Locate the cell with the specified text and output its [X, Y] center coordinate. 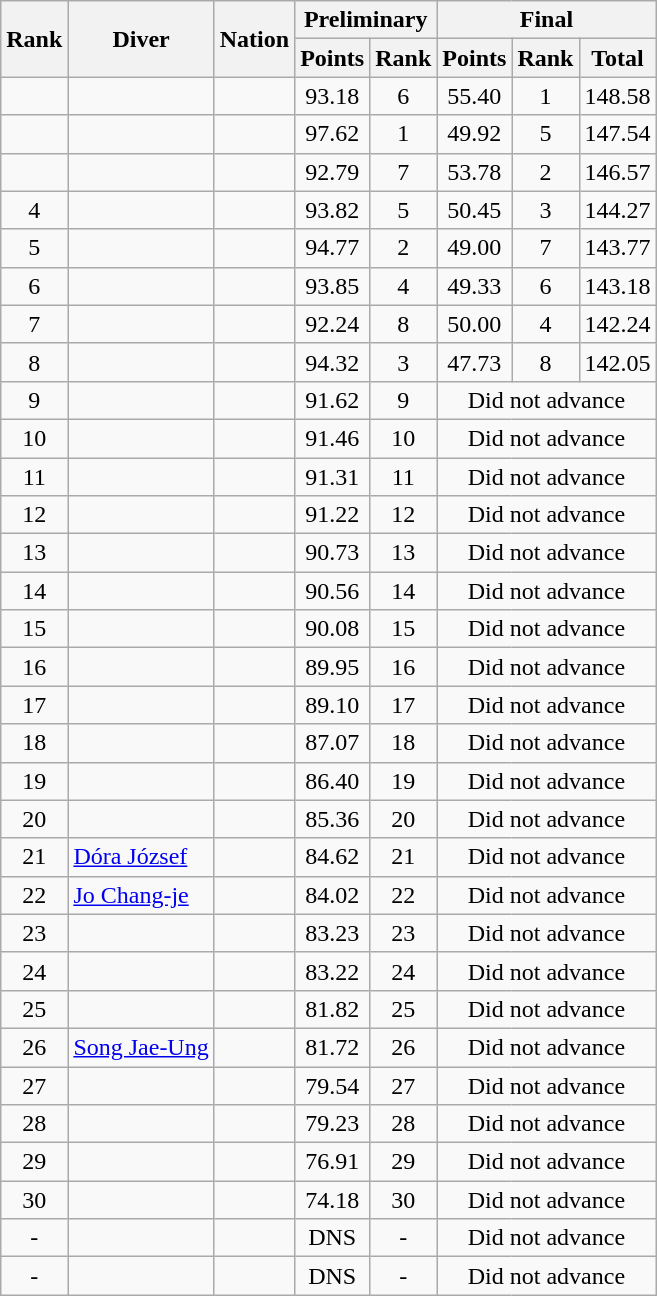
143.18 [618, 286]
92.24 [332, 324]
Jo Chang-je [141, 895]
93.82 [332, 210]
84.62 [332, 857]
94.77 [332, 248]
50.45 [474, 210]
81.72 [332, 1047]
90.08 [332, 629]
55.40 [474, 96]
93.18 [332, 96]
89.10 [332, 705]
144.27 [618, 210]
47.73 [474, 362]
90.56 [332, 591]
Final [546, 20]
91.31 [332, 477]
89.95 [332, 667]
83.22 [332, 971]
142.05 [618, 362]
49.00 [474, 248]
81.82 [332, 1009]
Nation [254, 39]
91.62 [332, 400]
Dóra József [141, 857]
147.54 [618, 134]
86.40 [332, 781]
83.23 [332, 933]
92.79 [332, 172]
91.22 [332, 515]
76.91 [332, 1162]
85.36 [332, 819]
53.78 [474, 172]
50.00 [474, 324]
94.32 [332, 362]
Song Jae-Ung [141, 1047]
146.57 [618, 172]
91.46 [332, 438]
49.33 [474, 286]
93.85 [332, 286]
97.62 [332, 134]
Diver [141, 39]
74.18 [332, 1200]
84.02 [332, 895]
79.54 [332, 1085]
Total [618, 58]
49.92 [474, 134]
148.58 [618, 96]
90.73 [332, 553]
Preliminary [366, 20]
79.23 [332, 1124]
142.24 [618, 324]
87.07 [332, 743]
143.77 [618, 248]
